Search for the cell housing the specified text and yield its (x, y) center coordinate. 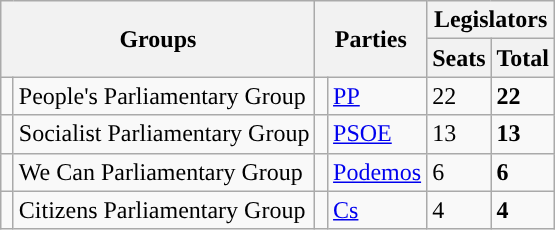
People's Parliamentary Group (164, 96)
Cs (378, 210)
Groups (158, 39)
Total (523, 58)
Legislators (491, 20)
We Can Parliamentary Group (164, 172)
Podemos (378, 172)
Seats (459, 58)
Parties (371, 39)
PSOE (378, 134)
Citizens Parliamentary Group (164, 210)
Socialist Parliamentary Group (164, 134)
PP (378, 96)
